Identify which cell holds the provided text, then report its [X, Y] central coordinate. 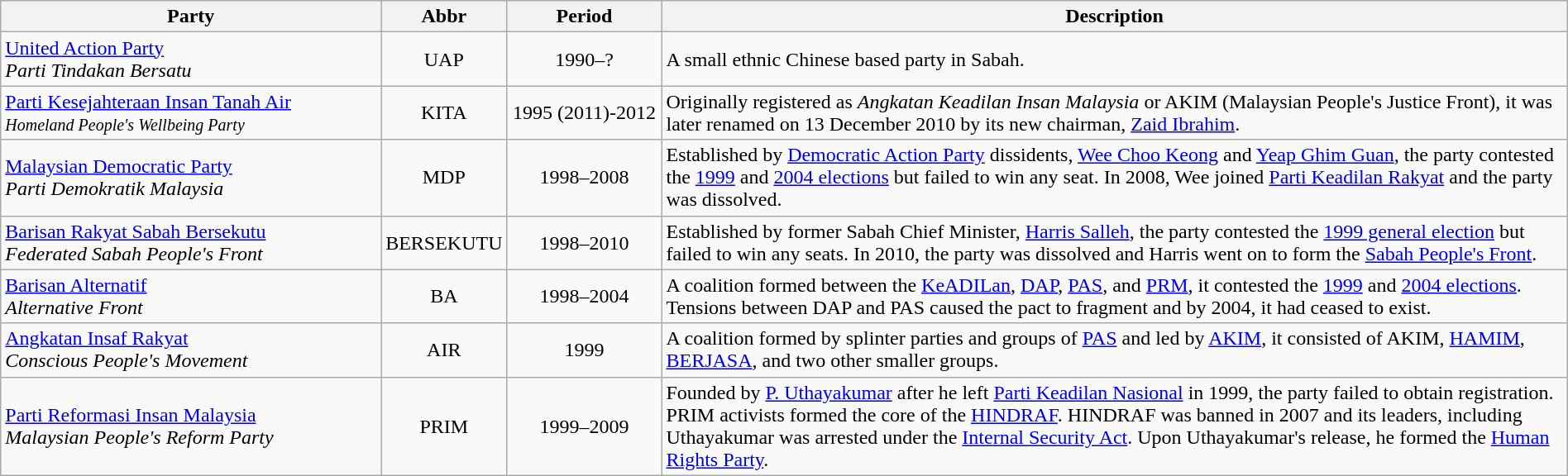
Abbr [444, 17]
Description [1115, 17]
Barisan Rakyat Sabah BersekutuFederated Sabah People's Front [191, 243]
Party [191, 17]
1990–? [584, 59]
1999–2009 [584, 426]
1995 (2011)-2012 [584, 112]
Barisan AlternatifAlternative Front [191, 296]
Parti Kesejahteraan Insan Tanah Air Homeland People's Wellbeing Party [191, 112]
A coalition formed by splinter parties and groups of PAS and led by AKIM, it consisted of AKIM, HAMIM, BERJASA, and two other smaller groups. [1115, 350]
Period [584, 17]
BA [444, 296]
1998–2008 [584, 178]
A small ethnic Chinese based party in Sabah. [1115, 59]
1999 [584, 350]
1998–2004 [584, 296]
Parti Reformasi Insan MalaysiaMalaysian People's Reform Party [191, 426]
UAP [444, 59]
Malaysian Democratic PartyParti Demokratik Malaysia [191, 178]
MDP [444, 178]
Angkatan Insaf RakyatConscious People's Movement [191, 350]
BERSEKUTU [444, 243]
KITA [444, 112]
PRIM [444, 426]
1998–2010 [584, 243]
United Action PartyParti Tindakan Bersatu [191, 59]
AIR [444, 350]
